Detect which cell encompasses the target text, then output its [X, Y] center coordinate. 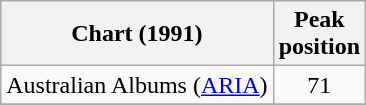
71 [319, 85]
Peakposition [319, 34]
Australian Albums (ARIA) [137, 85]
Chart (1991) [137, 34]
